Determine the [x, y] coordinate at the center of the cell enclosing the given text.  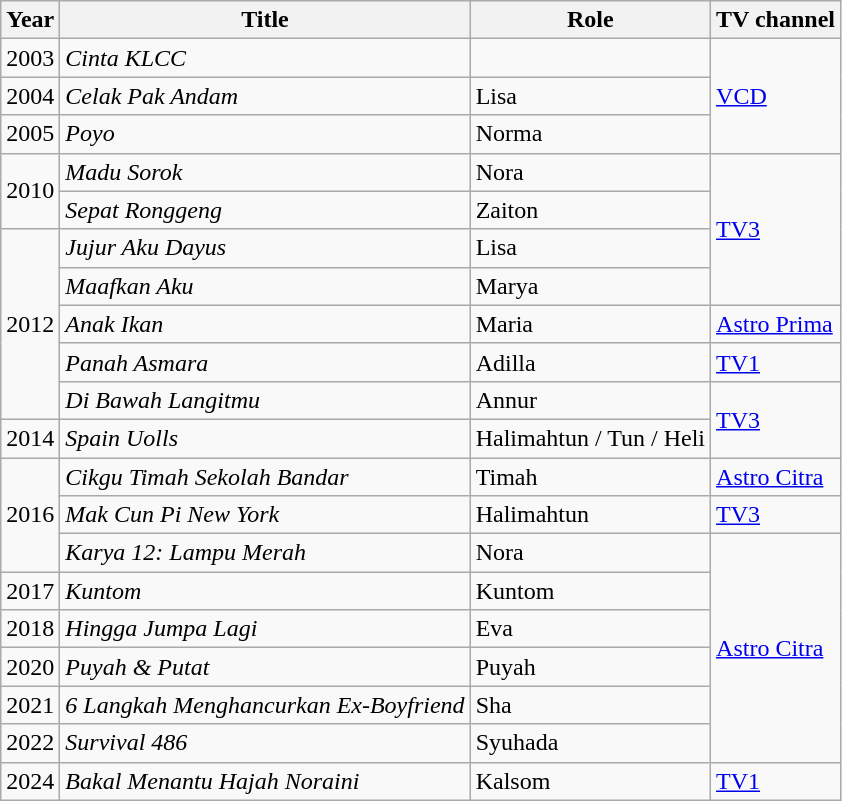
Madu Sorok [265, 172]
Sha [590, 705]
Halimahtun [590, 515]
2017 [30, 591]
Timah [590, 477]
Adilla [590, 362]
Celak Pak Andam [265, 96]
Marya [590, 286]
Jujur Aku Dayus [265, 248]
Year [30, 20]
2005 [30, 134]
Poyo [265, 134]
Survival 486 [265, 743]
Puyah [590, 667]
2024 [30, 781]
Eva [590, 629]
Norma [590, 134]
6 Langkah Menghancurkan Ex-Boyfriend [265, 705]
2003 [30, 58]
Anak Ikan [265, 324]
Spain Uolls [265, 438]
Panah Asmara [265, 362]
2022 [30, 743]
Kalsom [590, 781]
Sepat Ronggeng [265, 210]
Title [265, 20]
Mak Cun Pi New York [265, 515]
Cinta KLCC [265, 58]
Halimahtun / Tun / Heli [590, 438]
2020 [30, 667]
Maafkan Aku [265, 286]
Karya 12: Lampu Merah [265, 553]
VCD [776, 96]
Di Bawah Langitmu [265, 400]
Zaiton [590, 210]
2021 [30, 705]
Hingga Jumpa Lagi [265, 629]
2004 [30, 96]
2012 [30, 324]
Bakal Menantu Hajah Noraini [265, 781]
Role [590, 20]
Puyah & Putat [265, 667]
2014 [30, 438]
Maria [590, 324]
2016 [30, 515]
Annur [590, 400]
TV channel [776, 20]
Astro Prima [776, 324]
2010 [30, 191]
Syuhada [590, 743]
Cikgu Timah Sekolah Bandar [265, 477]
2018 [30, 629]
